Find where the given text appears and provide that cell's center as [X, Y] coordinate. 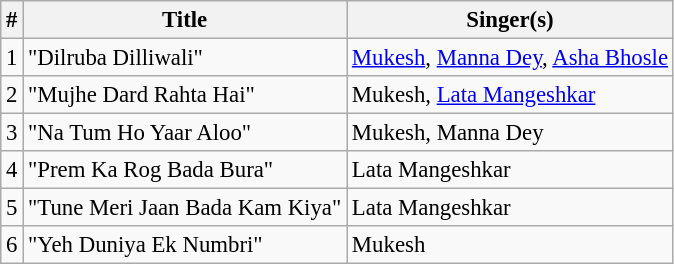
"Dilruba Dilliwali" [185, 58]
"Yeh Duniya Ek Numbri" [185, 245]
Mukesh, Lata Mangeshkar [510, 95]
3 [12, 133]
Mukesh, Manna Dey [510, 133]
"Tune Meri Jaan Bada Kam Kiya" [185, 208]
"Na Tum Ho Yaar Aloo" [185, 133]
Mukesh, Manna Dey, Asha Bhosle [510, 58]
Singer(s) [510, 20]
Title [185, 20]
# [12, 20]
Mukesh [510, 245]
"Mujhe Dard Rahta Hai" [185, 95]
4 [12, 170]
5 [12, 208]
2 [12, 95]
6 [12, 245]
"Prem Ka Rog Bada Bura" [185, 170]
1 [12, 58]
